Return the [x, y] coordinate for the center point of the cell that contains the specified text.  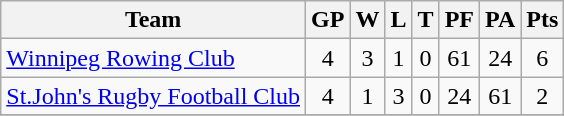
W [368, 20]
St.John's Rugby Football Club [154, 96]
2 [542, 96]
Pts [542, 20]
T [426, 20]
GP [328, 20]
PF [459, 20]
PA [500, 20]
6 [542, 58]
Winnipeg Rowing Club [154, 58]
L [398, 20]
Team [154, 20]
